Return the (X, Y) coordinate for the center point of the cell that contains the specified text.  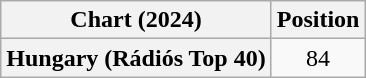
Position (318, 20)
Hungary (Rádiós Top 40) (136, 58)
84 (318, 58)
Chart (2024) (136, 20)
